Return the [X, Y] coordinate for the center point of the cell that contains the specified text.  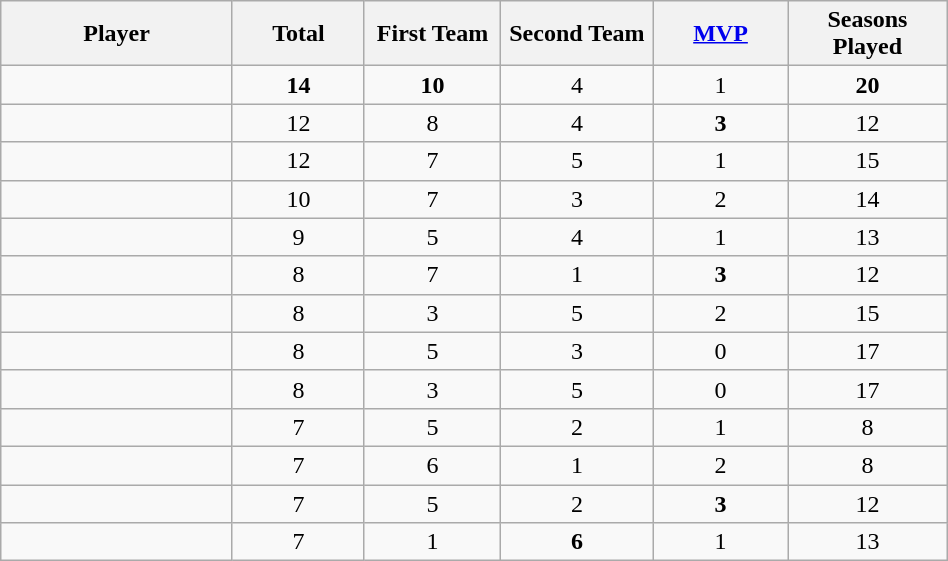
First Team [432, 34]
Total [298, 34]
20 [868, 85]
Second Team [576, 34]
Seasons Played [868, 34]
Player [117, 34]
9 [298, 237]
MVP [720, 34]
